Return [X, Y] of the center of cell containing provided text 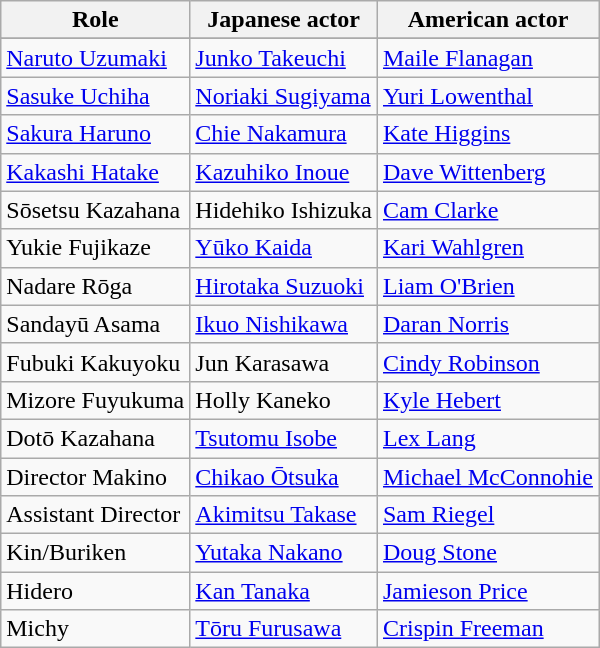
Naruto Uzumaki [96, 58]
Jun Karasawa [284, 362]
Lex Lang [488, 438]
Hidehiko Ishizuka [284, 210]
Sakura Haruno [96, 134]
Kan Tanaka [284, 591]
Yūko Kaida [284, 248]
Cindy Robinson [488, 362]
Fubuki Kakuyoku [96, 362]
Cam Clarke [488, 210]
Mizore Fuyukuma [96, 400]
Yukie Fujikaze [96, 248]
Michael McConnohie [488, 477]
Dave Wittenberg [488, 172]
Chikao Ōtsuka [284, 477]
Kate Higgins [488, 134]
Japanese actor [284, 20]
Sōsetsu Kazahana [96, 210]
Michy [96, 629]
Nadare Rōga [96, 286]
Kakashi Hatake [96, 172]
Yuri Lowenthal [488, 96]
Crispin Freeman [488, 629]
Kazuhiko Inoue [284, 172]
Kyle Hebert [488, 400]
Kari Wahlgren [488, 248]
American actor [488, 20]
Jamieson Price [488, 591]
Daran Norris [488, 324]
Sasuke Uchiha [96, 96]
Kin/Buriken [96, 553]
Maile Flanagan [488, 58]
Tsutomu Isobe [284, 438]
Hidero [96, 591]
Hirotaka Suzuoki [284, 286]
Ikuo Nishikawa [284, 324]
Chie Nakamura [284, 134]
Yutaka Nakano [284, 553]
Sandayū Asama [96, 324]
Doug Stone [488, 553]
Assistant Director [96, 515]
Director Makino [96, 477]
Role [96, 20]
Sam Riegel [488, 515]
Dotō Kazahana [96, 438]
Holly Kaneko [284, 400]
Liam O'Brien [488, 286]
Akimitsu Takase [284, 515]
Tōru Furusawa [284, 629]
Noriaki Sugiyama [284, 96]
Junko Takeuchi [284, 58]
